For the text-containing cell, return its midpoint in (X, Y) coordinate format. 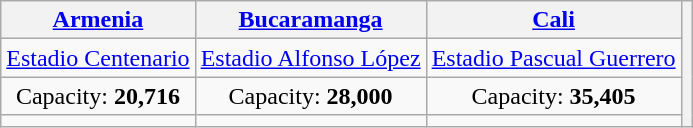
Estadio Centenario (98, 58)
Capacity: 35,405 (554, 96)
Bucaramanga (310, 20)
Estadio Alfonso López (310, 58)
Armenia (98, 20)
Estadio Pascual Guerrero (554, 58)
Cali (554, 20)
Capacity: 28,000 (310, 96)
Capacity: 20,716 (98, 96)
